Determine the [x, y] coordinate at the center of the cell enclosing the given text.  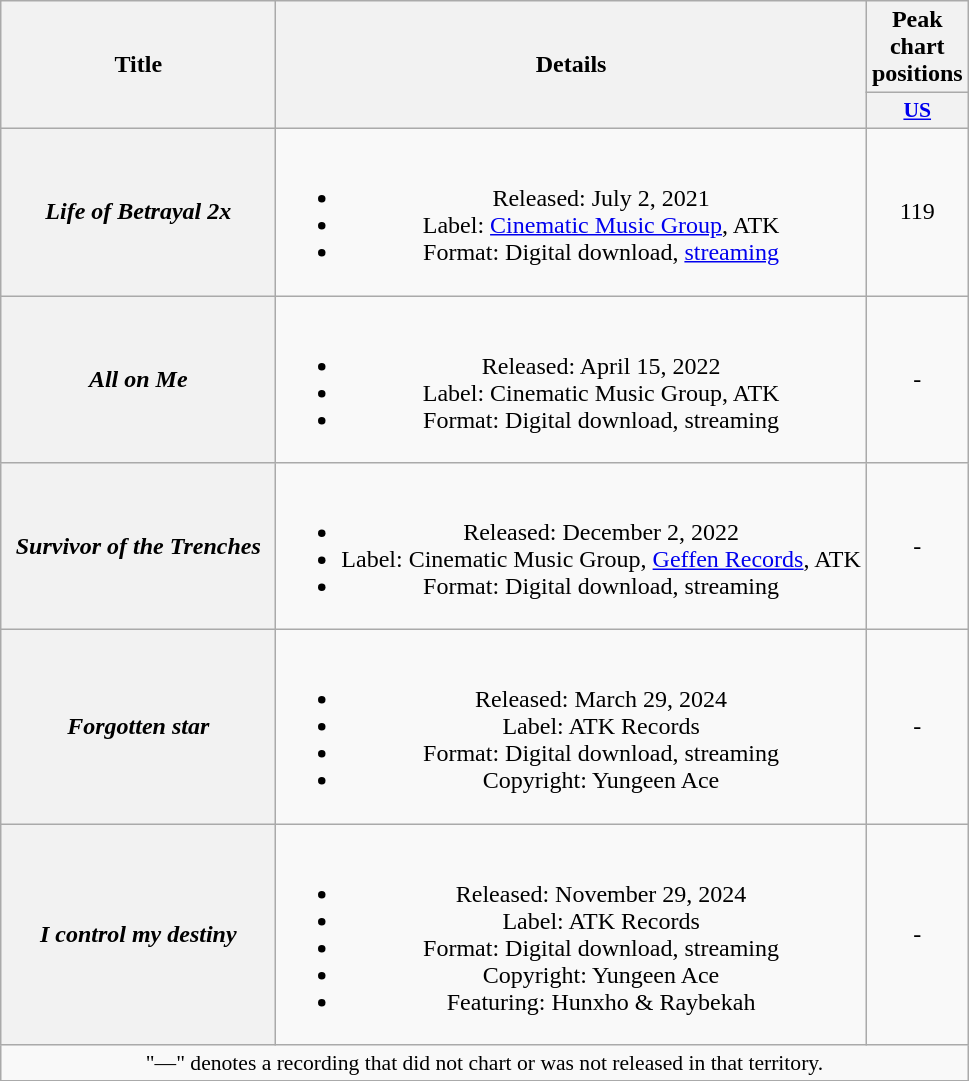
Released: April 15, 2022Label: Cinematic Music Group, ATKFormat: Digital download, streaming [572, 380]
119 [917, 212]
Life of Betrayal 2x [138, 212]
Released: December 2, 2022Label: Cinematic Music Group, Geffen Records, ATKFormat: Digital download, streaming [572, 546]
All on Me [138, 380]
"—" denotes a recording that did not chart or was not released in that territory. [484, 1063]
I control my destiny [138, 934]
Title [138, 65]
Details [572, 65]
Survivor of the Trenches [138, 546]
Forgotten star [138, 727]
Peak chart positions [917, 47]
Released: November 29, 2024Label: ATK RecordsFormat: Digital download, streamingCopyright: Yungeen AceFeaturing: Hunxho & Raybekah [572, 934]
Released: July 2, 2021Label: Cinematic Music Group, ATKFormat: Digital download, streaming [572, 212]
US [917, 111]
Released: March 29, 2024Label: ATK RecordsFormat: Digital download, streamingCopyright: Yungeen Ace [572, 727]
